Capture the cell that displays the provided text and extract its [X, Y] central coordinate. 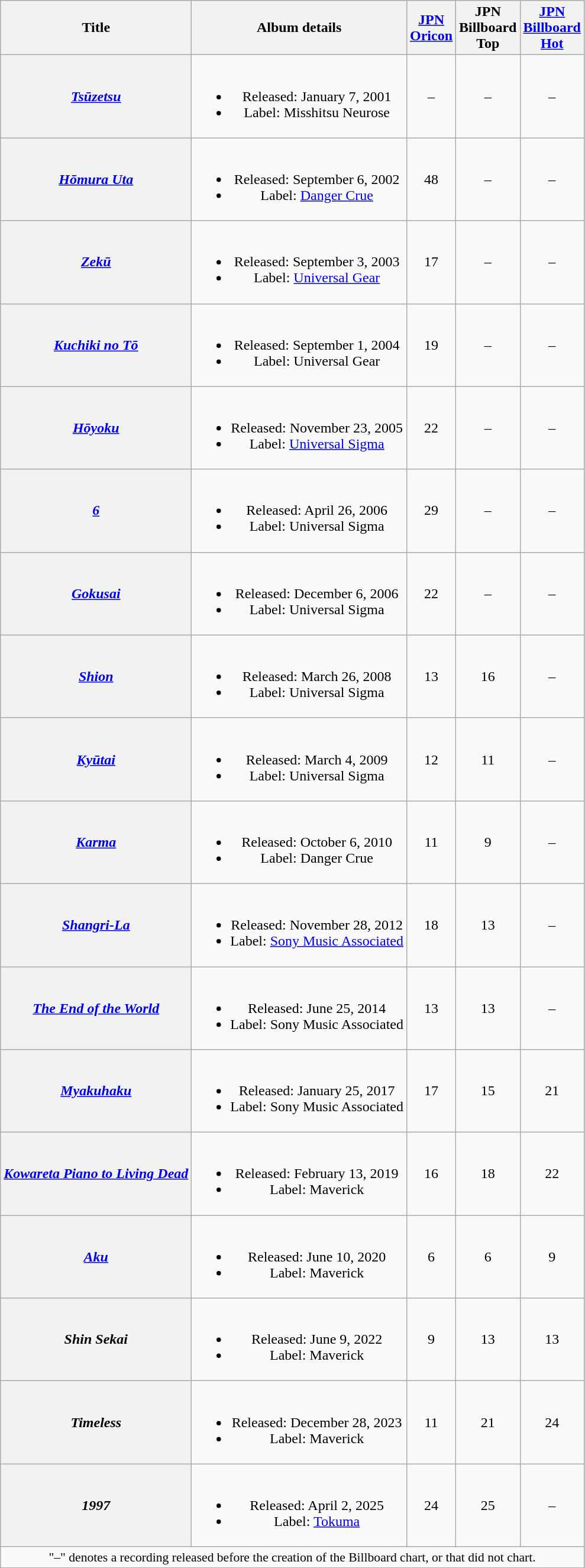
Hōyoku [96, 428]
Released: September 1, 2004Label: Universal Gear [299, 345]
JPNOricon [432, 28]
1997 [96, 1505]
Aku [96, 1257]
Kyūtai [96, 759]
25 [488, 1505]
Zekū [96, 262]
15 [488, 1091]
JPNBillboardTop [488, 28]
Shion [96, 676]
"–" denotes a recording released before the creation of the Billboard chart, or that did not chart. [292, 1557]
29 [432, 511]
Released: April 26, 2006Label: Universal Sigma [299, 511]
Released: January 25, 2017Label: Sony Music Associated [299, 1091]
Released: September 6, 2002Label: Danger Crue [299, 179]
Released: April 2, 2025Label: Tokuma [299, 1505]
Gokusai [96, 593]
Kowareta Piano to Living Dead [96, 1174]
The End of the World [96, 1008]
19 [432, 345]
Released: November 28, 2012Label: Sony Music Associated [299, 925]
Released: June 9, 2022Label: Maverick [299, 1340]
Released: January 7, 2001Label: Misshitsu Neurose [299, 96]
Hōmura Uta [96, 179]
Released: June 25, 2014Label: Sony Music Associated [299, 1008]
Released: June 10, 2020Label: Maverick [299, 1257]
Released: November 23, 2005Label: Universal Sigma [299, 428]
Released: December 6, 2006Label: Universal Sigma [299, 593]
JPNBillboardHot [552, 28]
Karma [96, 842]
Timeless [96, 1422]
Released: March 26, 2008Label: Universal Sigma [299, 676]
Myakuhaku [96, 1091]
Released: October 6, 2010Label: Danger Crue [299, 842]
Title [96, 28]
Released: March 4, 2009Label: Universal Sigma [299, 759]
Kuchiki no Tō [96, 345]
Tsūzetsu [96, 96]
48 [432, 179]
12 [432, 759]
Released: February 13, 2019Label: Maverick [299, 1174]
Shangri-La [96, 925]
Album details [299, 28]
Released: September 3, 2003Label: Universal Gear [299, 262]
Released: December 28, 2023Label: Maverick [299, 1422]
Shin Sekai [96, 1340]
